Output the [x, y] coordinate of the center of the cell containing the given text.  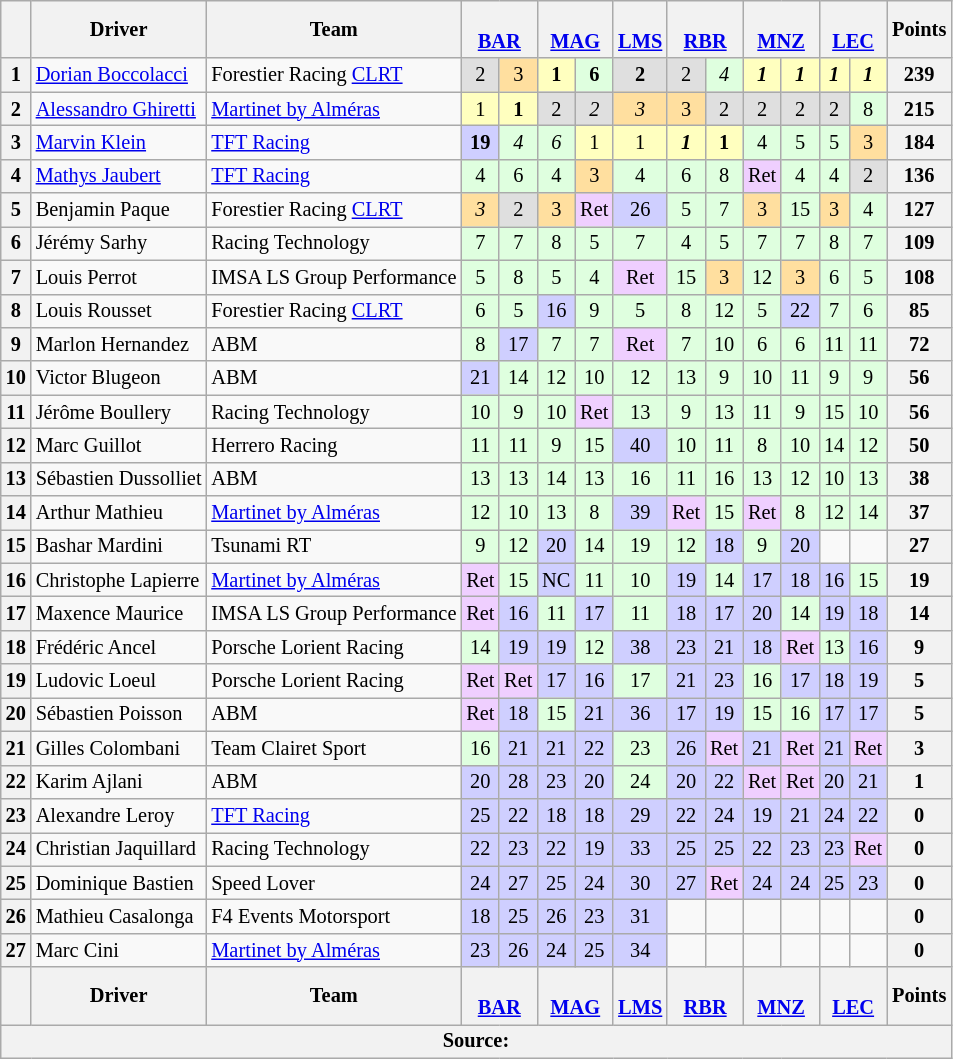
239 [919, 75]
Marc Guillot [119, 445]
Dorian Boccolacci [119, 75]
Frédéric Ancel [119, 647]
Maxence Maurice [119, 613]
Alessandro Ghiretti [119, 109]
33 [640, 849]
Dominique Bastien [119, 883]
109 [919, 243]
Arthur Mathieu [119, 513]
Christophe Lapierre [119, 580]
85 [919, 311]
Ludovic Loeul [119, 681]
72 [919, 344]
Louis Rousset [119, 311]
Source: [476, 1041]
215 [919, 109]
Speed Lover [334, 883]
29 [640, 815]
36 [640, 714]
34 [640, 950]
28 [518, 782]
50 [919, 445]
Louis Perrot [119, 277]
127 [919, 210]
37 [919, 513]
Gilles Colombani [119, 748]
136 [919, 176]
Mathieu Casalonga [119, 916]
30 [640, 883]
Marvin Klein [119, 142]
Christian Jaquillard [119, 849]
Jérôme Boullery [119, 412]
Bashar Mardini [119, 546]
Team Clairet Sport [334, 748]
Marlon Hernandez [119, 344]
40 [640, 445]
Tsunami RT [334, 546]
Marc Cini [119, 950]
Alexandre Leroy [119, 815]
31 [640, 916]
F4 Events Motorsport [334, 916]
Mathys Jaubert [119, 176]
Victor Blugeon [119, 378]
Benjamin Paque [119, 210]
Sébastien Dussolliet [119, 479]
184 [919, 142]
NC [556, 580]
Herrero Racing [334, 445]
Sébastien Poisson [119, 714]
Karim Ajlani [119, 782]
39 [640, 513]
108 [919, 277]
Jérémy Sarhy [119, 243]
